Find where the given text appears and provide that cell's center as (x, y) coordinate. 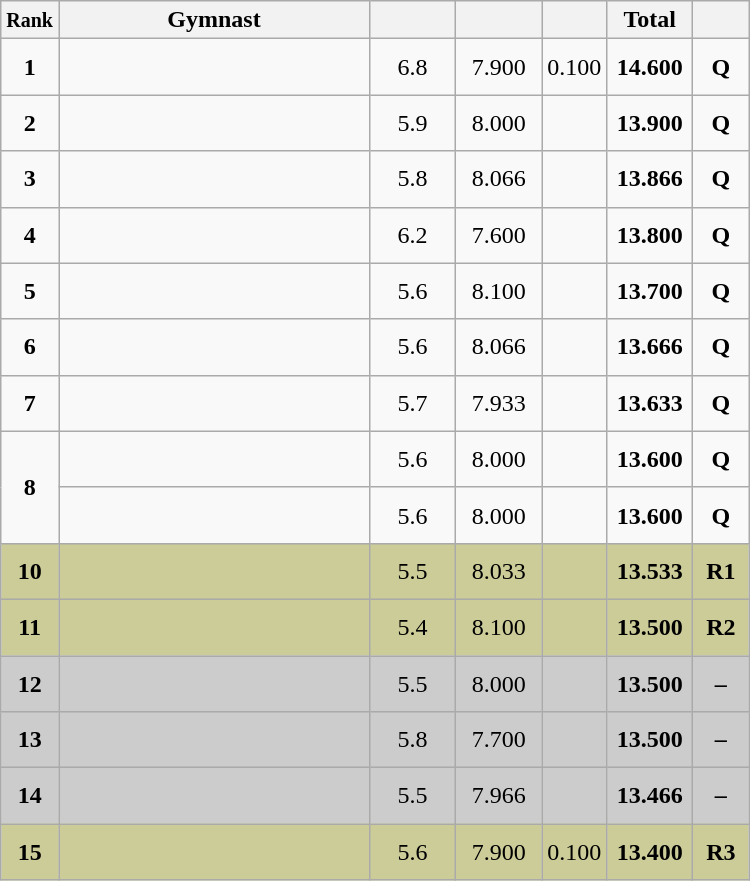
8 (30, 487)
13 (30, 740)
R1 (721, 571)
13.666 (650, 347)
12 (30, 684)
5 (30, 291)
13.866 (650, 179)
13.633 (650, 403)
6.8 (413, 67)
4 (30, 235)
14.600 (650, 67)
14 (30, 796)
13.800 (650, 235)
5.4 (413, 627)
7 (30, 403)
7.600 (499, 235)
6.2 (413, 235)
Rank (30, 20)
8.033 (499, 571)
7.700 (499, 740)
R3 (721, 852)
7.933 (499, 403)
6 (30, 347)
10 (30, 571)
13.700 (650, 291)
3 (30, 179)
7.966 (499, 796)
15 (30, 852)
13.533 (650, 571)
1 (30, 67)
R2 (721, 627)
13.400 (650, 852)
Gymnast (214, 20)
13.466 (650, 796)
13.900 (650, 123)
2 (30, 123)
11 (30, 627)
5.7 (413, 403)
5.9 (413, 123)
Total (650, 20)
